Determine the (X, Y) coordinate at the center of the cell enclosing the given text.  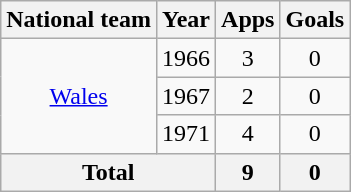
Goals (315, 20)
4 (248, 134)
Total (108, 172)
1966 (186, 58)
1971 (186, 134)
Year (186, 20)
9 (248, 172)
1967 (186, 96)
Apps (248, 20)
Wales (79, 96)
National team (79, 20)
3 (248, 58)
2 (248, 96)
